For the text-containing cell, return its midpoint in (x, y) coordinate format. 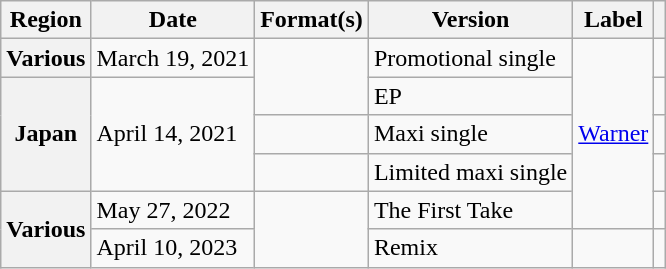
April 10, 2023 (173, 248)
Warner (614, 134)
Japan (46, 134)
Maxi single (470, 134)
Label (614, 20)
Version (470, 20)
Remix (470, 248)
Date (173, 20)
March 19, 2021 (173, 58)
Format(s) (312, 20)
Promotional single (470, 58)
May 27, 2022 (173, 210)
The First Take (470, 210)
Limited maxi single (470, 172)
April 14, 2021 (173, 134)
EP (470, 96)
Region (46, 20)
